Return the [X, Y] coordinate for the center point of the cell that contains the specified text.  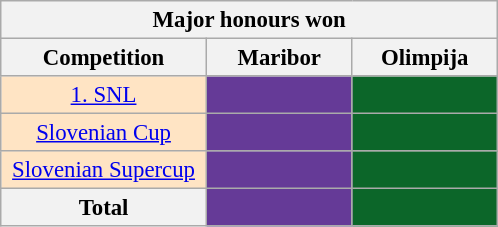
Slovenian Supercup [104, 170]
Major honours won [250, 20]
Olimpija [425, 58]
Maribor [279, 58]
Competition [104, 58]
1. SNL [104, 95]
Slovenian Cup [104, 133]
Total [104, 208]
